Search for the cell housing the specified text and yield its (x, y) center coordinate. 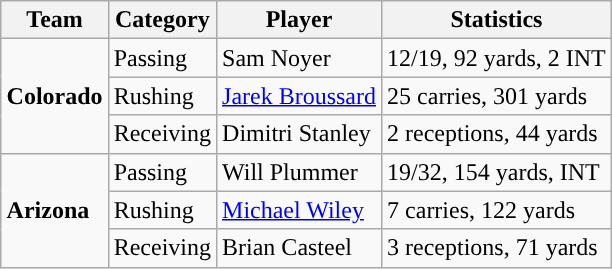
3 receptions, 71 yards (497, 248)
Category (162, 20)
12/19, 92 yards, 2 INT (497, 58)
Brian Casteel (300, 248)
19/32, 154 yards, INT (497, 172)
2 receptions, 44 yards (497, 134)
Dimitri Stanley (300, 134)
Team (54, 20)
Will Plummer (300, 172)
Player (300, 20)
Sam Noyer (300, 58)
25 carries, 301 yards (497, 96)
Michael Wiley (300, 210)
Jarek Broussard (300, 96)
Statistics (497, 20)
Arizona (54, 210)
7 carries, 122 yards (497, 210)
Colorado (54, 96)
